Return the (X, Y) coordinate for the center point of the cell that contains the specified text.  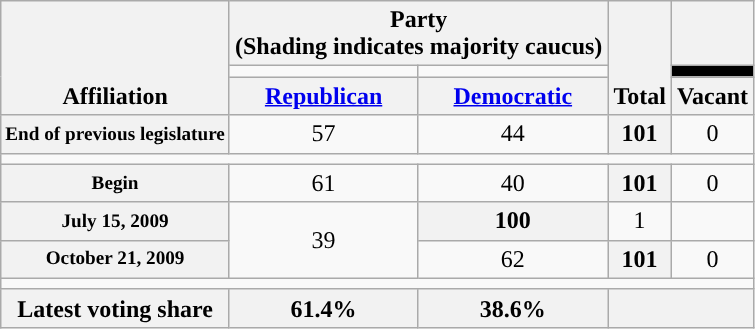
61.4% (323, 308)
44 (513, 134)
Begin (116, 183)
61 (323, 183)
40 (513, 183)
Latest voting share (116, 308)
Democratic (513, 96)
57 (323, 134)
39 (323, 240)
100 (513, 221)
October 21, 2009 (116, 259)
62 (513, 259)
Affiliation (116, 58)
Republican (323, 96)
End of previous legislature (116, 134)
38.6% (513, 308)
Party (Shading indicates majority caucus) (418, 34)
Vacant (712, 96)
July 15, 2009 (116, 221)
Total (640, 58)
1 (640, 221)
